Identify which cell holds the provided text, then report its [x, y] central coordinate. 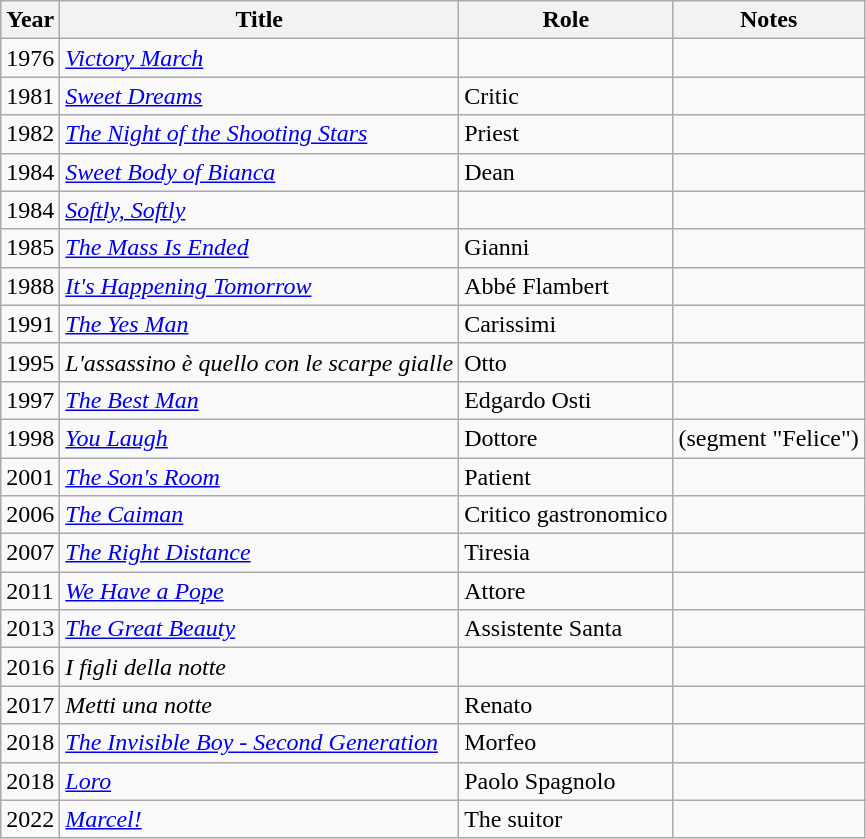
1995 [30, 362]
Gianni [566, 248]
2013 [30, 629]
The suitor [566, 819]
The Invisible Boy - Second Generation [260, 743]
Priest [566, 134]
1997 [30, 400]
2011 [30, 591]
Victory March [260, 58]
The Mass Is Ended [260, 248]
Sweet Body of Bianca [260, 172]
1998 [30, 438]
1981 [30, 96]
Patient [566, 477]
Renato [566, 705]
Assistente Santa [566, 629]
The Son's Room [260, 477]
1976 [30, 58]
1985 [30, 248]
Attore [566, 591]
Dottore [566, 438]
You Laugh [260, 438]
(segment "Felice") [768, 438]
The Best Man [260, 400]
2007 [30, 553]
Loro [260, 781]
2006 [30, 515]
1991 [30, 324]
Tiresia [566, 553]
Softly, Softly [260, 210]
Otto [566, 362]
The Yes Man [260, 324]
Marcel! [260, 819]
I figli della notte [260, 667]
1982 [30, 134]
The Night of the Shooting Stars [260, 134]
1988 [30, 286]
Role [566, 20]
2017 [30, 705]
Morfeo [566, 743]
Carissimi [566, 324]
Critico gastronomico [566, 515]
Notes [768, 20]
Metti una notte [260, 705]
Title [260, 20]
The Caiman [260, 515]
2022 [30, 819]
Edgardo Osti [566, 400]
Sweet Dreams [260, 96]
We Have a Pope [260, 591]
Year [30, 20]
L'assassino è quello con le scarpe gialle [260, 362]
2001 [30, 477]
Dean [566, 172]
Critic [566, 96]
2016 [30, 667]
Abbé Flambert [566, 286]
Paolo Spagnolo [566, 781]
It's Happening Tomorrow [260, 286]
The Great Beauty [260, 629]
The Right Distance [260, 553]
